For the text-containing cell, return its midpoint in (X, Y) coordinate format. 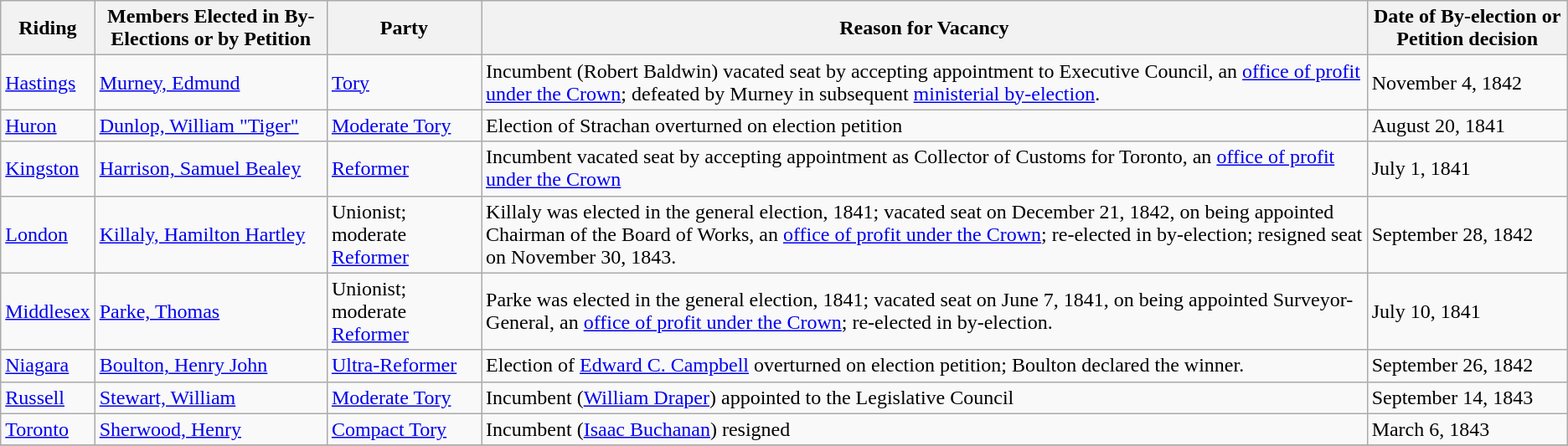
Russell (48, 397)
Reason for Vacancy (925, 28)
Members Elected in By-Elections or by Petition (211, 28)
Election of Strachan overturned on election petition (925, 126)
Hastings (48, 82)
Date of By-election or Petition decision (1467, 28)
Killaly, Hamilton Hartley (211, 234)
Incumbent vacated seat by accepting appointment as Collector of Customs for Toronto, an office of profit under the Crown (925, 169)
Election of Edward C. Campbell overturned on election petition; Boulton declared the winner. (925, 366)
Reformer (404, 169)
Murney, Edmund (211, 82)
Stewart, William (211, 397)
Harrison, Samuel Bealey (211, 169)
Niagara (48, 366)
Kingston (48, 169)
September 28, 1842 (1467, 234)
November 4, 1842 (1467, 82)
Sherwood, Henry (211, 429)
Compact Tory (404, 429)
London (48, 234)
Tory (404, 82)
July 10, 1841 (1467, 311)
Dunlop, William "Tiger" (211, 126)
Huron (48, 126)
August 20, 1841 (1467, 126)
September 26, 1842 (1467, 366)
Incumbent (Isaac Buchanan) resigned (925, 429)
Ultra-Reformer (404, 366)
Riding (48, 28)
Parke, Thomas (211, 311)
Incumbent (William Draper) appointed to the Legislative Council (925, 397)
September 14, 1843 (1467, 397)
Middlesex (48, 311)
Party (404, 28)
Toronto (48, 429)
Boulton, Henry John (211, 366)
March 6, 1843 (1467, 429)
July 1, 1841 (1467, 169)
